Scan for the cell matching the given text and deliver its [X, Y] coordinate at center. 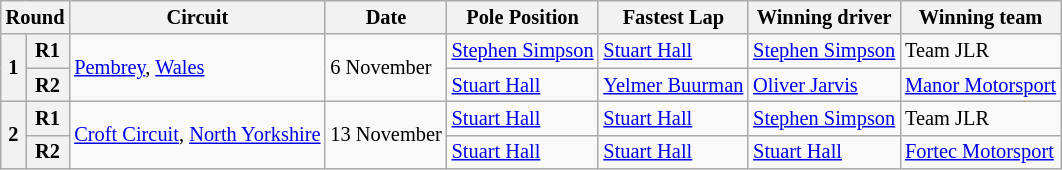
Winning driver [824, 17]
13 November [386, 134]
Circuit [197, 17]
Pole Position [523, 17]
Croft Circuit, North Yorkshire [197, 134]
Date [386, 17]
Fastest Lap [673, 17]
Yelmer Buurman [673, 85]
6 November [386, 68]
Round [36, 17]
Manor Motorsport [980, 85]
1 [14, 68]
Winning team [980, 17]
2 [14, 134]
Fortec Motorsport [980, 152]
Pembrey, Wales [197, 68]
Oliver Jarvis [824, 85]
